Return the (x, y) coordinate for the center point of the cell that contains the specified text.  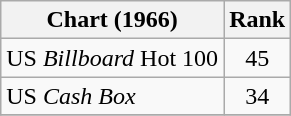
US Billboard Hot 100 (112, 58)
Rank (258, 20)
34 (258, 96)
45 (258, 58)
Chart (1966) (112, 20)
US Cash Box (112, 96)
